Return (x, y) of the center of cell containing provided text 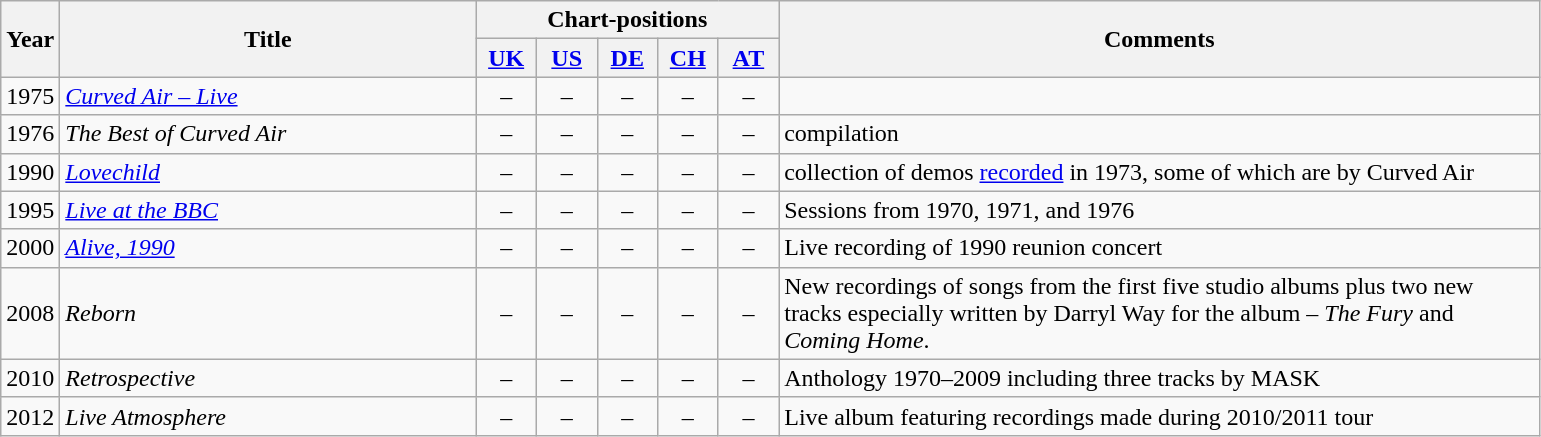
Chart-positions (628, 20)
1990 (30, 172)
Live recording of 1990 reunion concert (1160, 248)
collection of demos recorded in 1973, some of which are by Curved Air (1160, 172)
Alive, 1990 (268, 248)
Year (30, 39)
Comments (1160, 39)
Retrospective (268, 378)
Live album featuring recordings made during 2010/2011 tour (1160, 416)
Sessions from 1970, 1971, and 1976 (1160, 210)
2010 (30, 378)
DE (628, 58)
compilation (1160, 134)
2008 (30, 313)
Curved Air – Live (268, 96)
UK (506, 58)
1975 (30, 96)
US (566, 58)
2000 (30, 248)
The Best of Curved Air (268, 134)
Lovechild (268, 172)
CH (688, 58)
Live at the BBC (268, 210)
Anthology 1970–2009 including three tracks by MASK (1160, 378)
AT (748, 58)
Reborn (268, 313)
1976 (30, 134)
Title (268, 39)
2012 (30, 416)
1995 (30, 210)
Live Atmosphere (268, 416)
